Determine the [x, y] coordinate at the center of the cell enclosing the given text.  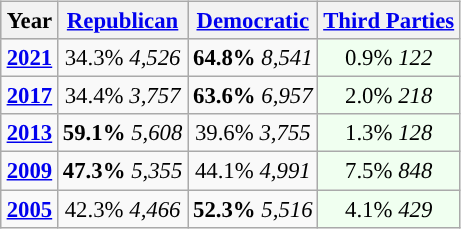
Third Parties [389, 21]
4.1% 429 [389, 209]
34.4% 3,757 [122, 96]
39.6% 3,755 [253, 133]
Republican [122, 21]
42.3% 4,466 [122, 209]
59.1% 5,608 [122, 133]
2005 [29, 209]
1.3% 128 [389, 133]
2009 [29, 171]
7.5% 848 [389, 171]
52.3% 5,516 [253, 209]
44.1% 4,991 [253, 171]
Year [29, 21]
34.3% 4,526 [122, 58]
47.3% 5,355 [122, 171]
Democratic [253, 21]
2017 [29, 96]
0.9% 122 [389, 58]
2013 [29, 133]
2.0% 218 [389, 96]
2021 [29, 58]
64.8% 8,541 [253, 58]
63.6% 6,957 [253, 96]
